Output the [X, Y] coordinate of the center of the cell containing the given text.  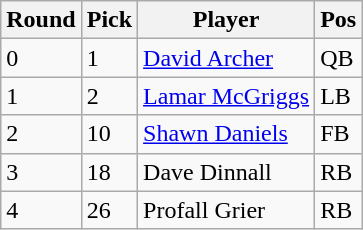
3 [41, 172]
Profall Grier [226, 210]
QB [338, 58]
18 [109, 172]
0 [41, 58]
26 [109, 210]
Shawn Daniels [226, 134]
LB [338, 96]
Pick [109, 20]
Pos [338, 20]
4 [41, 210]
Dave Dinnall [226, 172]
Round [41, 20]
FB [338, 134]
Player [226, 20]
Lamar McGriggs [226, 96]
10 [109, 134]
David Archer [226, 58]
